Return the [X, Y] coordinate for the center point of the cell that contains the specified text.  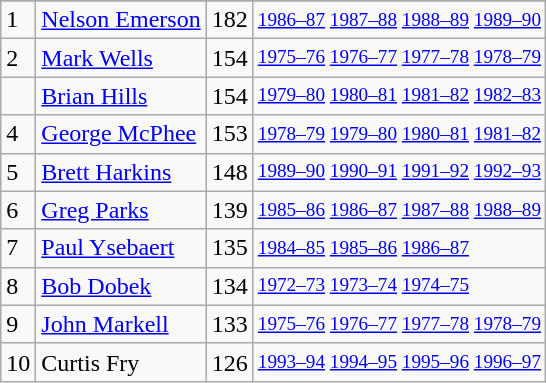
1979–80 1980–81 1981–82 1982–83 [399, 96]
4 [18, 134]
1984–85 1985–86 1986–87 [399, 248]
Bob Dobek [121, 286]
182 [230, 20]
Paul Ysebaert [121, 248]
1986–87 1987–88 1988–89 1989–90 [399, 20]
139 [230, 210]
126 [230, 362]
7 [18, 248]
1978–79 1979–80 1980–81 1981–82 [399, 134]
George McPhee [121, 134]
5 [18, 172]
Greg Parks [121, 210]
1989–90 1990–91 1991–92 1992–93 [399, 172]
1 [18, 20]
1985–86 1986–87 1987–88 1988–89 [399, 210]
Mark Wells [121, 58]
2 [18, 58]
10 [18, 362]
Nelson Emerson [121, 20]
134 [230, 286]
1972–73 1973–74 1974–75 [399, 286]
Brett Harkins [121, 172]
9 [18, 324]
8 [18, 286]
Brian Hills [121, 96]
135 [230, 248]
148 [230, 172]
133 [230, 324]
1993–94 1994–95 1995–96 1996–97 [399, 362]
153 [230, 134]
John Markell [121, 324]
6 [18, 210]
Curtis Fry [121, 362]
